For the text-containing cell, return its midpoint in (x, y) coordinate format. 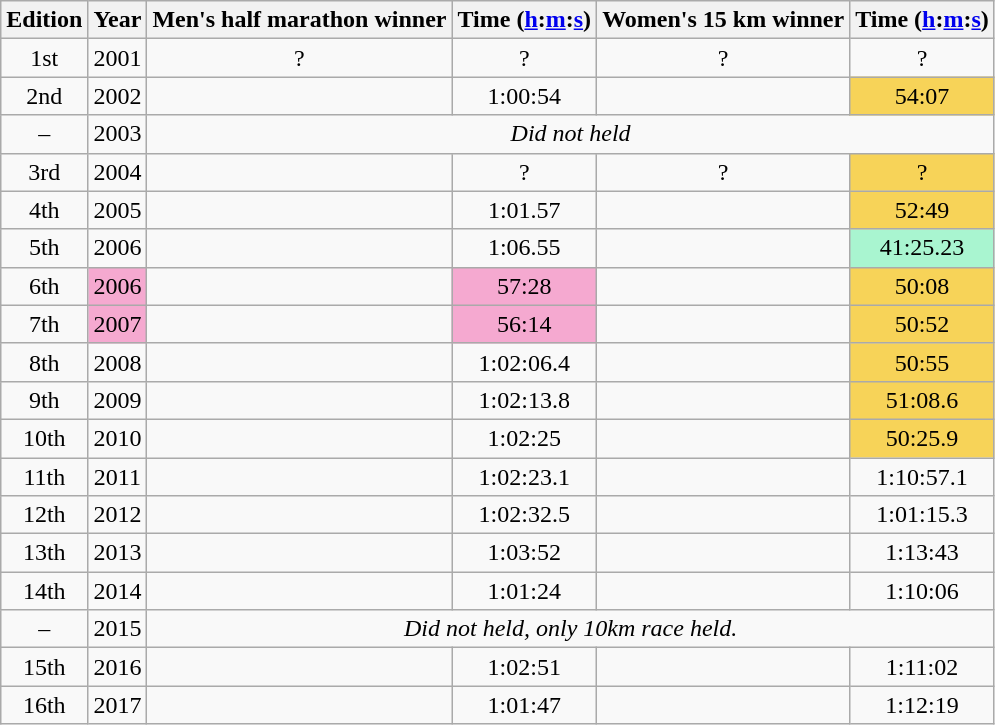
Edition (44, 20)
2015 (118, 629)
3rd (44, 172)
1:10:57.1 (922, 477)
4th (44, 210)
1:12:19 (922, 705)
2016 (118, 667)
7th (44, 324)
12th (44, 515)
14th (44, 591)
9th (44, 400)
13th (44, 553)
5th (44, 248)
2004 (118, 172)
2009 (118, 400)
10th (44, 438)
Did not held (570, 134)
1:02:32.5 (524, 515)
1:11:02 (922, 667)
2008 (118, 362)
1:02:06.4 (524, 362)
1:01:15.3 (922, 515)
50:08 (922, 286)
2003 (118, 134)
1:02:25 (524, 438)
1:02:13.8 (524, 400)
2002 (118, 96)
1:01:24 (524, 591)
Did not held, only 10km race held. (570, 629)
16th (44, 705)
1:10:06 (922, 591)
1:01:47 (524, 705)
8th (44, 362)
2017 (118, 705)
1:03:52 (524, 553)
1:13:43 (922, 553)
1:06.55 (524, 248)
50:55 (922, 362)
15th (44, 667)
2012 (118, 515)
Men's half marathon winner (300, 20)
11th (44, 477)
56:14 (524, 324)
2014 (118, 591)
57:28 (524, 286)
1:01.57 (524, 210)
2001 (118, 58)
1:00:54 (524, 96)
41:25.23 (922, 248)
1:02:23.1 (524, 477)
6th (44, 286)
Year (118, 20)
1:02:51 (524, 667)
51:08.6 (922, 400)
50:25.9 (922, 438)
54:07 (922, 96)
50:52 (922, 324)
52:49 (922, 210)
2013 (118, 553)
Women's 15 km winner (724, 20)
2nd (44, 96)
1st (44, 58)
2005 (118, 210)
2011 (118, 477)
2010 (118, 438)
2007 (118, 324)
